Search for the cell housing the specified text and yield its [x, y] center coordinate. 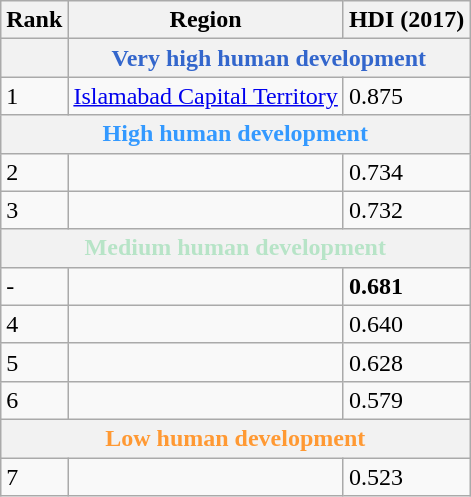
2 [34, 172]
5 [34, 362]
0.681 [406, 286]
Medium human development [236, 248]
0.640 [406, 324]
7 [34, 477]
0.579 [406, 400]
4 [34, 324]
6 [34, 400]
HDI (2017) [406, 20]
3 [34, 210]
Region [206, 20]
0.732 [406, 210]
1 [34, 96]
High human development [236, 134]
Low human development [236, 438]
0.523 [406, 477]
Very high human development [269, 58]
0.628 [406, 362]
0.875 [406, 96]
- [34, 286]
Rank [34, 20]
0.734 [406, 172]
Islamabad Capital Territory [206, 96]
